Determine the [x, y] coordinate at the center of the cell enclosing the given text.  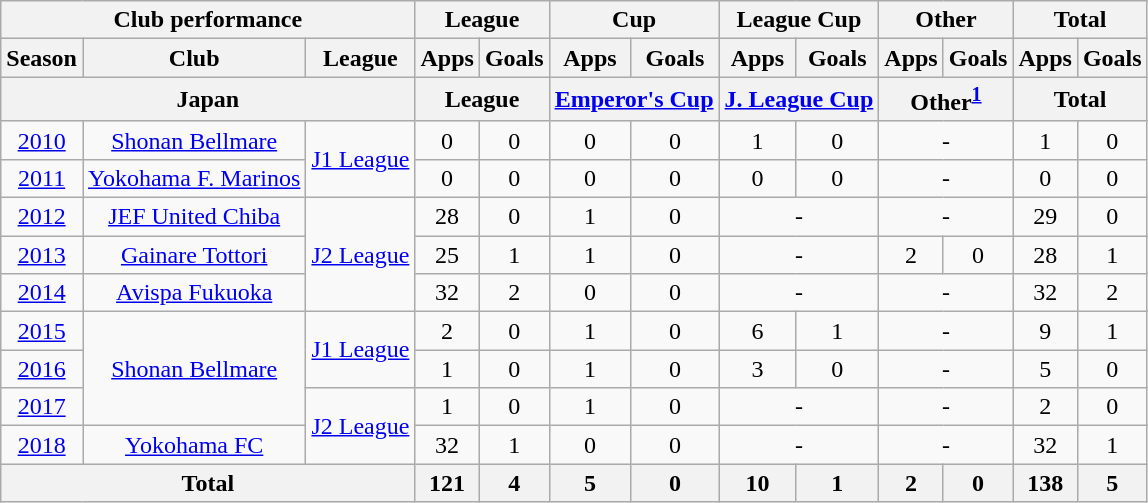
Other1 [946, 100]
2016 [42, 369]
2011 [42, 178]
Avispa Fukuoka [194, 293]
Other [946, 20]
J. League Cup [799, 100]
2015 [42, 331]
Japan [208, 100]
Season [42, 58]
League Cup [799, 20]
6 [758, 331]
Club [194, 58]
Club performance [208, 20]
Cup [634, 20]
JEF United Chiba [194, 217]
Yokohama FC [194, 445]
3 [758, 369]
Emperor's Cup [634, 100]
2014 [42, 293]
138 [1045, 483]
2010 [42, 140]
Gainare Tottori [194, 255]
29 [1045, 217]
10 [758, 483]
2018 [42, 445]
25 [447, 255]
121 [447, 483]
9 [1045, 331]
Yokohama F. Marinos [194, 178]
2012 [42, 217]
4 [514, 483]
2017 [42, 407]
2013 [42, 255]
